Identify which cell holds the provided text, then report its [X, Y] central coordinate. 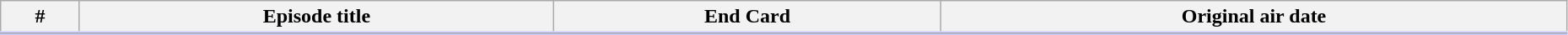
Original air date [1254, 17]
End Card [747, 17]
Episode title [316, 17]
# [40, 17]
